Return the (X, Y) coordinate for the center point of the cell that contains the specified text.  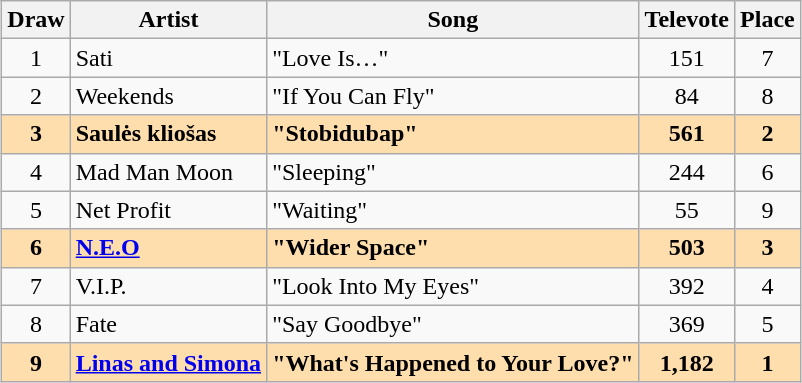
Televote (686, 20)
"Say Goodbye" (453, 324)
561 (686, 134)
Fate (168, 324)
392 (686, 286)
"Sleeping" (453, 172)
Song (453, 20)
151 (686, 58)
Mad Man Moon (168, 172)
Place (768, 20)
Sati (168, 58)
"Waiting" (453, 210)
N.E.O (168, 248)
369 (686, 324)
244 (686, 172)
Linas and Simona (168, 362)
Draw (36, 20)
"If You Can Fly" (453, 96)
V.I.P. (168, 286)
Weekends (168, 96)
55 (686, 210)
Artist (168, 20)
"Wider Space" (453, 248)
503 (686, 248)
"Love Is…" (453, 58)
Saulės kliošas (168, 134)
84 (686, 96)
"Stobidubap" (453, 134)
1,182 (686, 362)
Net Profit (168, 210)
"Look Into My Eyes" (453, 286)
"What's Happened to Your Love?" (453, 362)
